Provide the (x, y) coordinate of the cell's center where the given text is located.  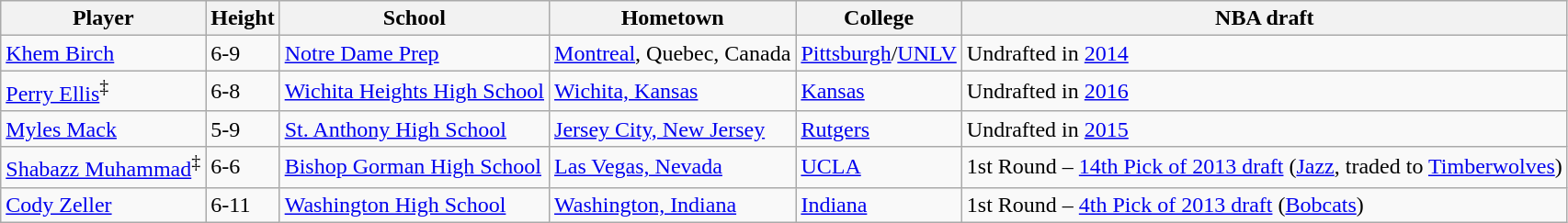
6-8 (243, 92)
Wichita Heights High School (414, 92)
6-9 (243, 53)
6-6 (243, 167)
Washington High School (414, 205)
Undrafted in 2015 (1265, 128)
Cody Zeller (103, 205)
Indiana (879, 205)
Undrafted in 2014 (1265, 53)
Shabazz Muhammad‡ (103, 167)
Jersey City, New Jersey (673, 128)
Washington, Indiana (673, 205)
Myles Mack (103, 128)
Player (103, 18)
NBA draft (1265, 18)
Perry Ellis‡ (103, 92)
1st Round – 4th Pick of 2013 draft (Bobcats) (1265, 205)
UCLA (879, 167)
Height (243, 18)
Pittsburgh/UNLV (879, 53)
Hometown (673, 18)
5-9 (243, 128)
College (879, 18)
St. Anthony High School (414, 128)
Wichita, Kansas (673, 92)
6-11 (243, 205)
1st Round – 14th Pick of 2013 draft (Jazz, traded to Timberwolves) (1265, 167)
Las Vegas, Nevada (673, 167)
Kansas (879, 92)
Undrafted in 2016 (1265, 92)
Montreal, Quebec, Canada (673, 53)
Rutgers (879, 128)
School (414, 18)
Bishop Gorman High School (414, 167)
Notre Dame Prep (414, 53)
Khem Birch (103, 53)
